Search for the cell housing the specified text and yield its [X, Y] center coordinate. 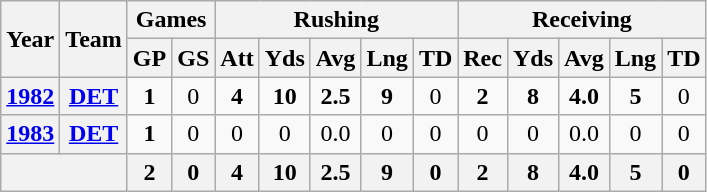
Games [170, 20]
GS [194, 58]
Receiving [582, 20]
1982 [30, 96]
Rec [483, 58]
GP [149, 58]
Att [237, 58]
Rushing [336, 20]
1983 [30, 134]
Team [94, 39]
Year [30, 39]
